Return (X, Y) of the center of cell containing provided text 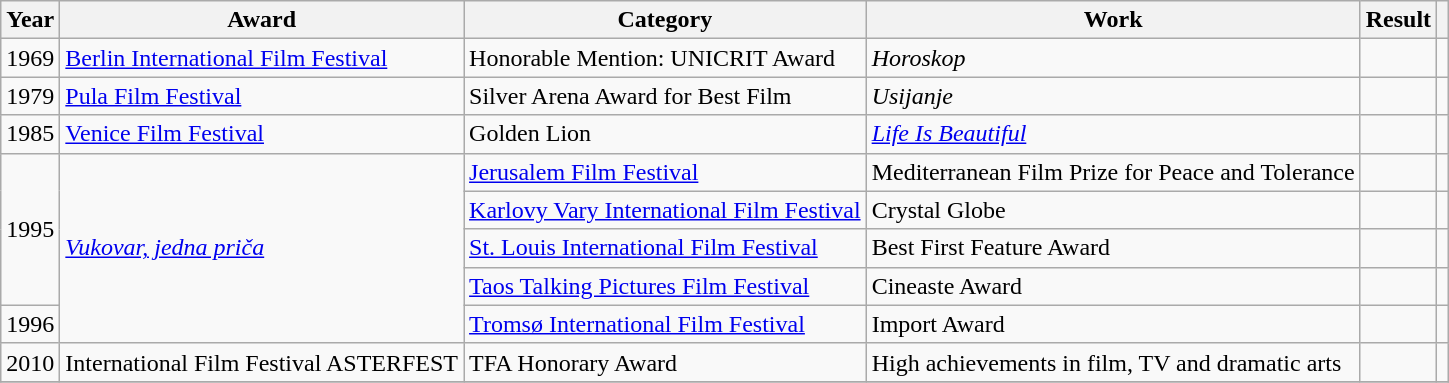
Category (666, 20)
Golden Lion (666, 134)
1985 (30, 134)
Work (1113, 20)
Life Is Beautiful (1113, 134)
2010 (30, 362)
1969 (30, 58)
Horoskop (1113, 58)
Jerusalem Film Festival (666, 172)
Tromsø International Film Festival (666, 324)
International Film Festival ASTERFEST (262, 362)
Crystal Globe (1113, 210)
Karlovy Vary International Film Festival (666, 210)
Vukovar, jedna priča (262, 248)
Best First Feature Award (1113, 248)
1995 (30, 229)
Silver Arena Award for Best Film (666, 96)
Import Award (1113, 324)
Cineaste Award (1113, 286)
1979 (30, 96)
Award (262, 20)
Pula Film Festival (262, 96)
Taos Talking Pictures Film Festival (666, 286)
Honorable Mention: UNICRIT Award (666, 58)
Mediterranean Film Prize for Peace and Tolerance (1113, 172)
Venice Film Festival (262, 134)
High achievements in film, TV and dramatic arts (1113, 362)
1996 (30, 324)
Berlin International Film Festival (262, 58)
Usijanje (1113, 96)
TFA Honorary Award (666, 362)
Result (1398, 20)
Year (30, 20)
St. Louis International Film Festival (666, 248)
